For the text-containing cell, return its midpoint in (X, Y) coordinate format. 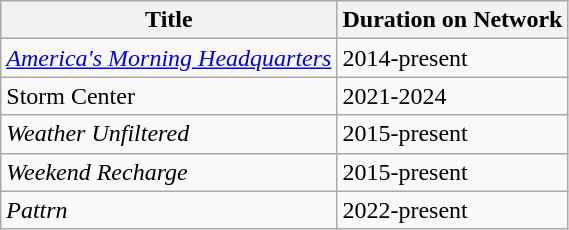
2014-present (452, 58)
Weekend Recharge (169, 172)
2022-present (452, 210)
America's Morning Headquarters (169, 58)
Pattrn (169, 210)
Title (169, 20)
Duration on Network (452, 20)
Storm Center (169, 96)
Weather Unfiltered (169, 134)
2021-2024 (452, 96)
